Find where the given text appears and provide that cell's center as (X, Y) coordinate. 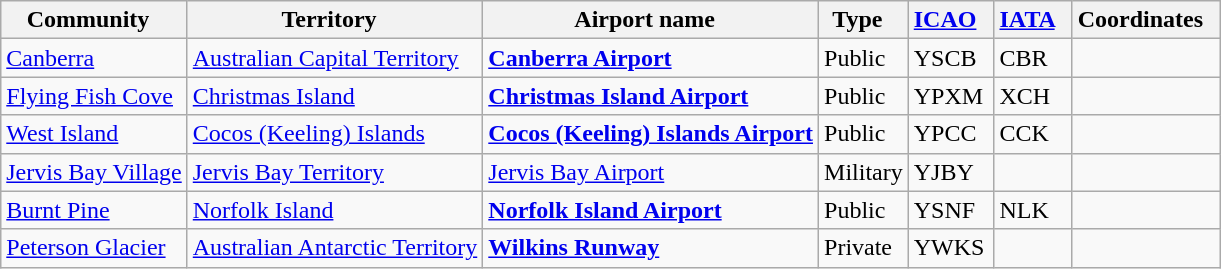
YSCB (951, 58)
Cocos (Keeling) Islands (335, 134)
Australian Antarctic Territory (335, 248)
Cocos (Keeling) Islands Airport (651, 134)
CCK (1033, 134)
Flying Fish Cove (94, 96)
Christmas Island Airport (651, 96)
Territory (335, 20)
Peterson Glacier (94, 248)
CBR (1033, 58)
West Island (94, 134)
Coordinates (1146, 20)
Jervis Bay Territory (335, 172)
Jervis Bay Airport (651, 172)
XCH (1033, 96)
Christmas Island (335, 96)
IATA (1033, 20)
Wilkins Runway (651, 248)
Private (864, 248)
Type (864, 20)
ICAO (951, 20)
Canberra Airport (651, 58)
YPCC (951, 134)
Canberra (94, 58)
Australian Capital Territory (335, 58)
Military (864, 172)
Norfolk Island (335, 210)
Burnt Pine (94, 210)
YWKS (951, 248)
Jervis Bay Village (94, 172)
NLK (1033, 210)
YPXM (951, 96)
YSNF (951, 210)
Community (94, 20)
YJBY (951, 172)
Norfolk Island Airport (651, 210)
Airport name (651, 20)
